Find where the given text appears and provide that cell's center as (x, y) coordinate. 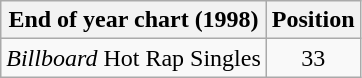
Billboard Hot Rap Singles (134, 58)
33 (313, 58)
End of year chart (1998) (134, 20)
Position (313, 20)
